From the cell containing the given text, extract its center point as [x, y] coordinate. 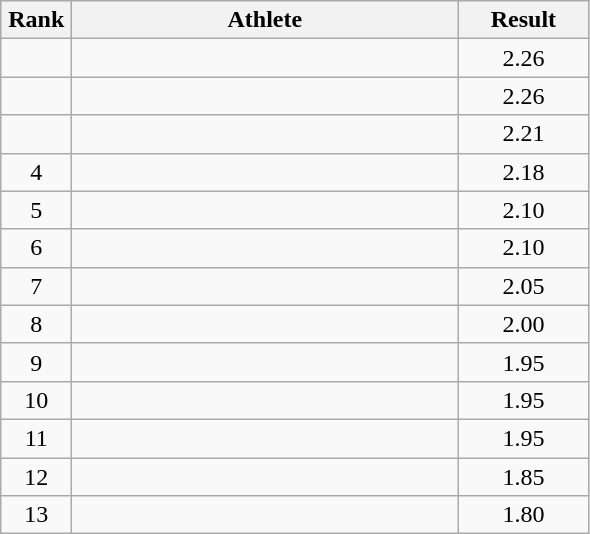
2.18 [524, 172]
7 [36, 286]
Result [524, 20]
2.05 [524, 286]
Rank [36, 20]
10 [36, 400]
8 [36, 324]
1.80 [524, 515]
2.00 [524, 324]
2.21 [524, 134]
Athlete [265, 20]
12 [36, 477]
5 [36, 210]
6 [36, 248]
13 [36, 515]
4 [36, 172]
9 [36, 362]
1.85 [524, 477]
11 [36, 438]
